Identify which cell holds the provided text, then report its (X, Y) central coordinate. 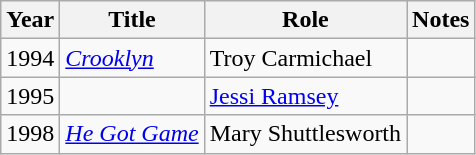
Troy Carmichael (305, 58)
Notes (441, 20)
1998 (30, 134)
Mary Shuttlesworth (305, 134)
Crooklyn (132, 58)
Title (132, 20)
He Got Game (132, 134)
Role (305, 20)
1995 (30, 96)
Year (30, 20)
1994 (30, 58)
Jessi Ramsey (305, 96)
